Find where the given text appears and provide that cell's center as [X, Y] coordinate. 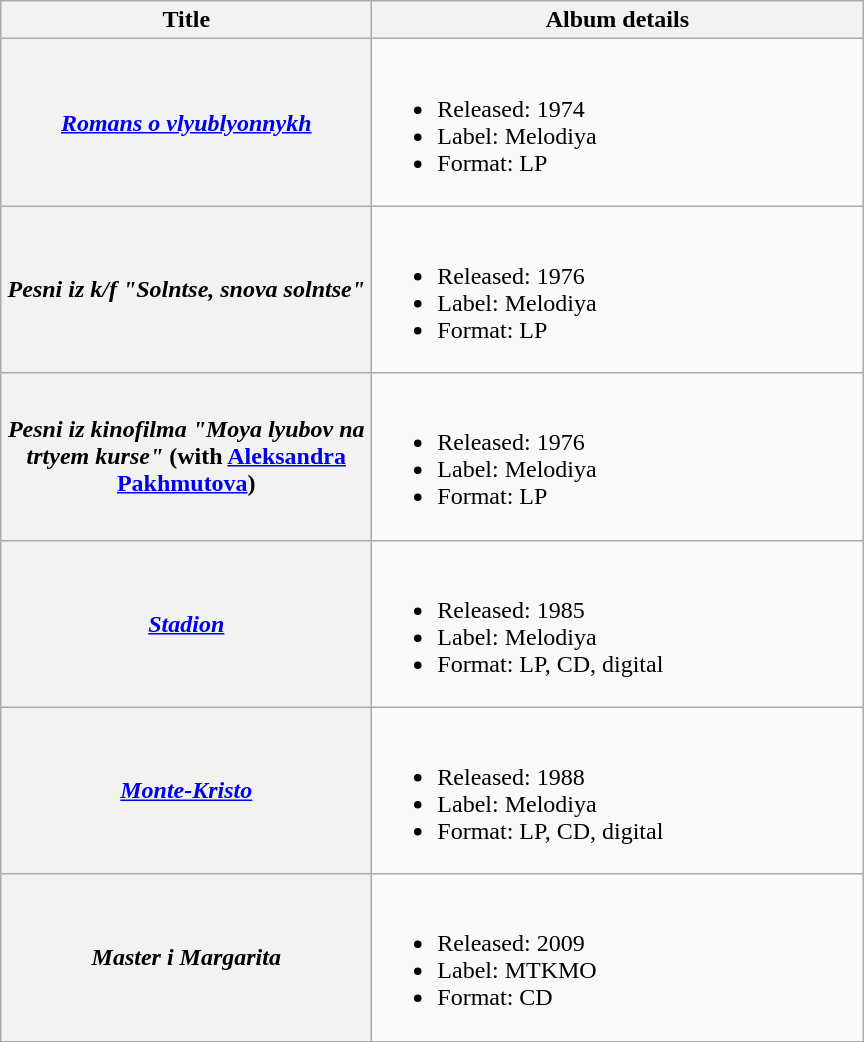
Released: 1974Label: MelodiyaFormat: LP [618, 122]
Stadion [186, 624]
Album details [618, 20]
Released: 1988Label: MelodiyaFormat: LP, CD, digital [618, 790]
Title [186, 20]
Romans o vlyublyonnykh [186, 122]
Pesni iz k/f "Solntse, snova solntse" [186, 290]
Master i Margarita [186, 958]
Released: 1985Label: MelodiyaFormat: LP, CD, digital [618, 624]
Monte-Kristo [186, 790]
Pesni iz kinofilma "Moya lyubov na trtyem kurse" (with Aleksandra Pakhmutova) [186, 456]
Released: 2009Label: MTKMOFormat: CD [618, 958]
